Determine the (X, Y) coordinate at the center of the cell enclosing the given text.  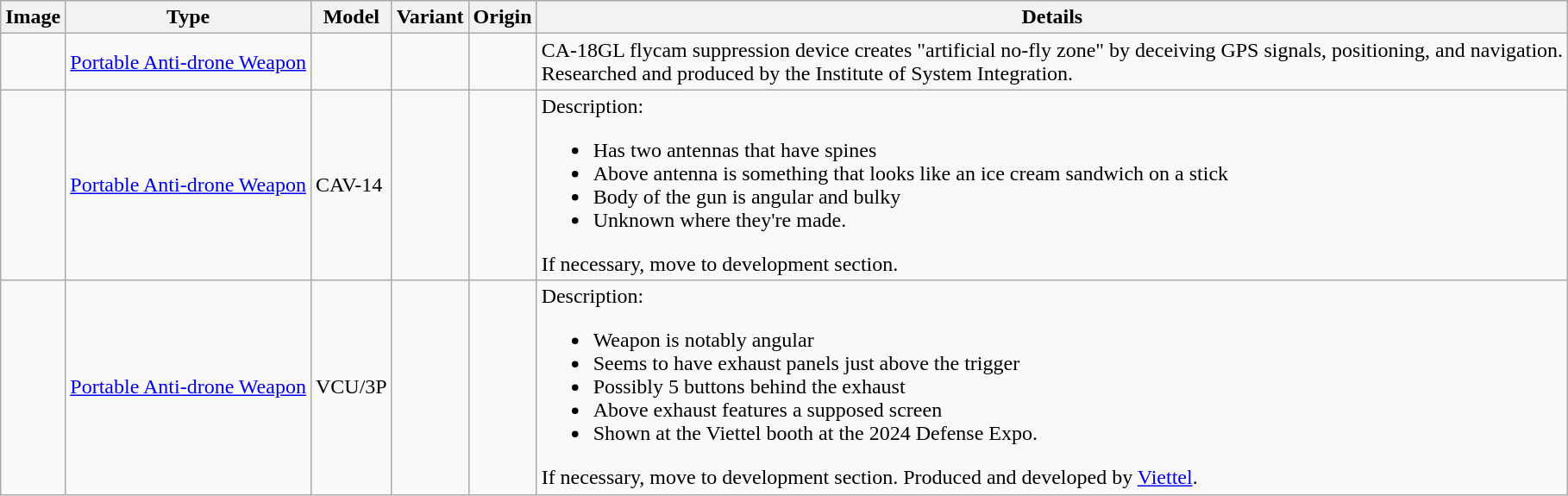
VCU/3P (351, 387)
Variant (430, 17)
Type (188, 17)
Origin (502, 17)
Image (33, 17)
Model (351, 17)
Details (1052, 17)
CAV-14 (351, 185)
